For the text-containing cell, return its midpoint in (x, y) coordinate format. 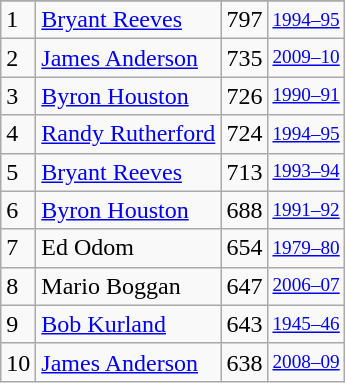
713 (244, 172)
1993–94 (306, 172)
643 (244, 324)
647 (244, 286)
Bob Kurland (128, 324)
5 (18, 172)
1979–80 (306, 248)
654 (244, 248)
2 (18, 58)
10 (18, 362)
Ed Odom (128, 248)
726 (244, 96)
2009–10 (306, 58)
7 (18, 248)
1990–91 (306, 96)
1945–46 (306, 324)
2008–09 (306, 362)
735 (244, 58)
3 (18, 96)
1991–92 (306, 210)
6 (18, 210)
9 (18, 324)
724 (244, 134)
638 (244, 362)
2006–07 (306, 286)
8 (18, 286)
797 (244, 20)
688 (244, 210)
Randy Rutherford (128, 134)
4 (18, 134)
Mario Boggan (128, 286)
1 (18, 20)
